Return (X, Y) of the center of cell containing provided text 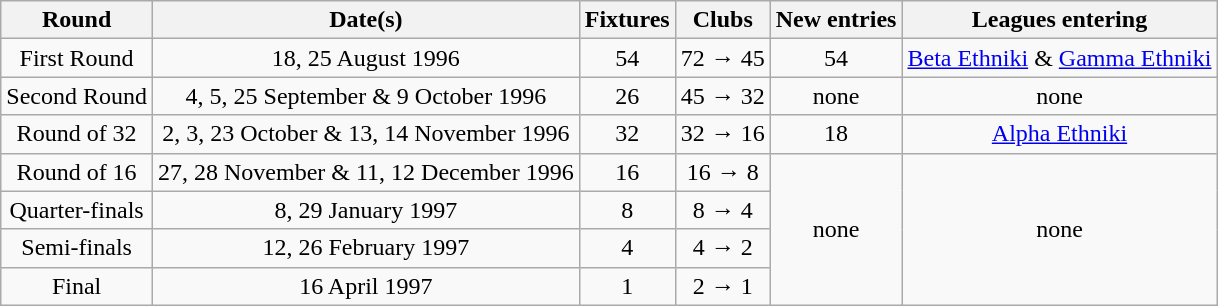
16 April 1997 (366, 286)
Date(s) (366, 20)
45 → 32 (722, 96)
Leagues entering (1060, 20)
8 → 4 (722, 210)
First Round (77, 58)
18, 25 August 1996 (366, 58)
Round of 32 (77, 134)
Quarter-finals (77, 210)
Round (77, 20)
18 (836, 134)
Semi-finals (77, 248)
2 → 1 (722, 286)
72 → 45 (722, 58)
Beta Ethniki & Gamma Ethniki (1060, 58)
26 (627, 96)
16 (627, 172)
4, 5, 25 September & 9 October 1996 (366, 96)
4 (627, 248)
12, 26 February 1997 (366, 248)
32 (627, 134)
New entries (836, 20)
2, 3, 23 October & 13, 14 November 1996 (366, 134)
1 (627, 286)
Final (77, 286)
16 → 8 (722, 172)
8 (627, 210)
Second Round (77, 96)
Alpha Ethniki (1060, 134)
4 → 2 (722, 248)
32 → 16 (722, 134)
Round of 16 (77, 172)
Fixtures (627, 20)
27, 28 November & 11, 12 December 1996 (366, 172)
8, 29 January 1997 (366, 210)
Clubs (722, 20)
